Return the [x, y] coordinate for the center point of the cell that contains the specified text.  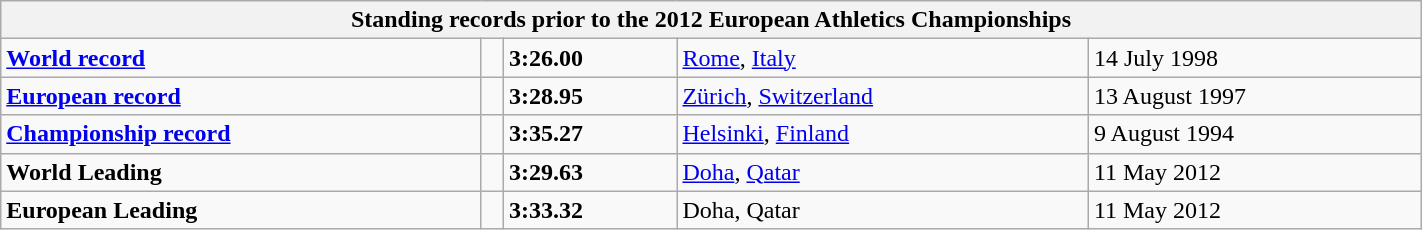
3:33.32 [590, 210]
Standing records prior to the 2012 European Athletics Championships [711, 20]
3:28.95 [590, 96]
9 August 1994 [1254, 134]
World record [241, 58]
World Leading [241, 172]
13 August 1997 [1254, 96]
3:29.63 [590, 172]
Championship record [241, 134]
14 July 1998 [1254, 58]
European Leading [241, 210]
European record [241, 96]
3:26.00 [590, 58]
Rome, Italy [882, 58]
Zürich, Switzerland [882, 96]
Helsinki, Finland [882, 134]
3:35.27 [590, 134]
